For the text-containing cell, return its midpoint in (x, y) coordinate format. 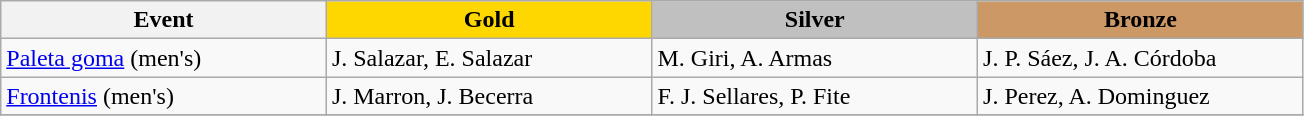
Gold (489, 20)
Silver (815, 20)
Paleta goma (men's) (164, 58)
J. Marron, J. Becerra (489, 96)
M. Giri, A. Armas (815, 58)
J. Perez, A. Dominguez (1141, 96)
Event (164, 20)
F. J. Sellares, P. Fite (815, 96)
Frontenis (men's) (164, 96)
J. P. Sáez, J. A. Córdoba (1141, 58)
J. Salazar, E. Salazar (489, 58)
Bronze (1141, 20)
